Locate the cell with the specified text and output its [x, y] center coordinate. 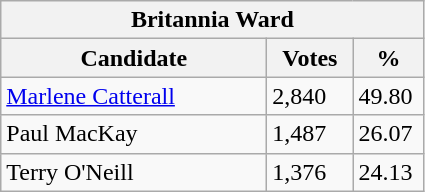
1,487 [310, 134]
Marlene Catterall [134, 96]
1,376 [310, 172]
Candidate [134, 58]
24.13 [388, 172]
Paul MacKay [134, 134]
Votes [310, 58]
Terry O'Neill [134, 172]
Britannia Ward [212, 20]
49.80 [388, 96]
26.07 [388, 134]
2,840 [310, 96]
% [388, 58]
